Output the (x, y) coordinate of the center of the cell containing the given text.  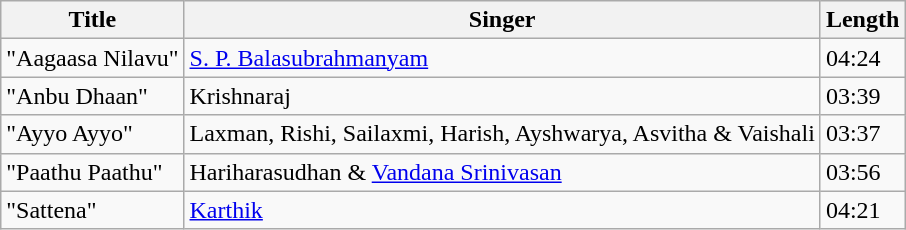
Karthik (502, 210)
Title (92, 20)
03:37 (862, 134)
03:39 (862, 96)
Laxman, Rishi, Sailaxmi, Harish, Ayshwarya, Asvitha & Vaishali (502, 134)
S. P. Balasubrahmanyam (502, 58)
04:21 (862, 210)
Krishnaraj (502, 96)
"Ayyo Ayyo" (92, 134)
Singer (502, 20)
Hariharasudhan & Vandana Srinivasan (502, 172)
"Paathu Paathu" (92, 172)
04:24 (862, 58)
"Anbu Dhaan" (92, 96)
Length (862, 20)
"Aagaasa Nilavu" (92, 58)
"Sattena" (92, 210)
03:56 (862, 172)
